Output the [x, y] coordinate of the center of the cell containing the given text.  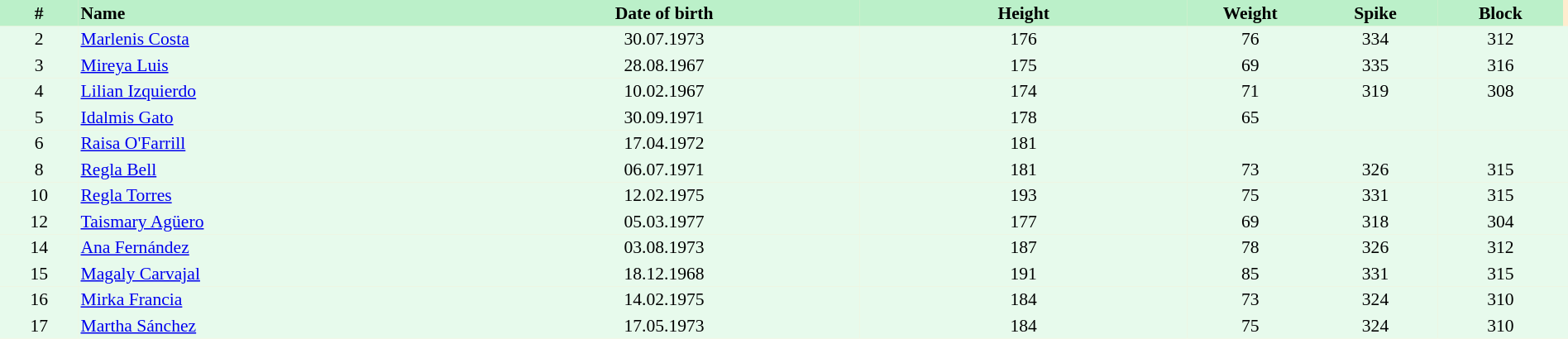
175 [1024, 65]
193 [1024, 195]
Name [273, 13]
Regla Bell [273, 169]
14 [39, 248]
316 [1500, 65]
17.05.1973 [664, 326]
304 [1500, 222]
2 [39, 40]
Taismary Agüero [273, 222]
178 [1024, 117]
Idalmis Gato [273, 117]
Date of birth [664, 13]
Height [1024, 13]
Lilian Izquierdo [273, 91]
Mireya Luis [273, 65]
65 [1250, 117]
12.02.1975 [664, 195]
76 [1250, 40]
18.12.1968 [664, 274]
334 [1374, 40]
16 [39, 299]
Marlenis Costa [273, 40]
17.04.1972 [664, 144]
14.02.1975 [664, 299]
03.08.1973 [664, 248]
308 [1500, 91]
10.02.1967 [664, 91]
174 [1024, 91]
30.09.1971 [664, 117]
4 [39, 91]
319 [1374, 91]
06.07.1971 [664, 169]
71 [1250, 91]
Block [1500, 13]
78 [1250, 248]
Regla Torres [273, 195]
Mirka Francia [273, 299]
Martha Sánchez [273, 326]
Spike [1374, 13]
05.03.1977 [664, 222]
191 [1024, 274]
335 [1374, 65]
176 [1024, 40]
Raisa O'Farrill [273, 144]
Weight [1250, 13]
17 [39, 326]
177 [1024, 222]
8 [39, 169]
3 [39, 65]
318 [1374, 222]
5 [39, 117]
187 [1024, 248]
28.08.1967 [664, 65]
12 [39, 222]
15 [39, 274]
85 [1250, 274]
30.07.1973 [664, 40]
Magaly Carvajal [273, 274]
10 [39, 195]
Ana Fernández [273, 248]
6 [39, 144]
# [39, 13]
